Identify which cell holds the provided text, then report its [X, Y] central coordinate. 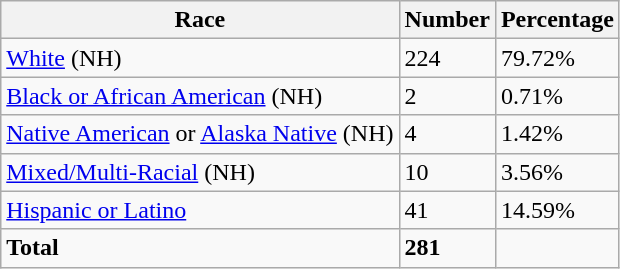
Mixed/Multi-Racial (NH) [200, 172]
281 [447, 248]
4 [447, 134]
0.71% [557, 96]
14.59% [557, 210]
2 [447, 96]
White (NH) [200, 58]
Black or African American (NH) [200, 96]
224 [447, 58]
Percentage [557, 20]
3.56% [557, 172]
Total [200, 248]
1.42% [557, 134]
10 [447, 172]
Hispanic or Latino [200, 210]
Native American or Alaska Native (NH) [200, 134]
Race [200, 20]
Number [447, 20]
41 [447, 210]
79.72% [557, 58]
